Return the (x, y) coordinate for the center point of the cell that contains the specified text.  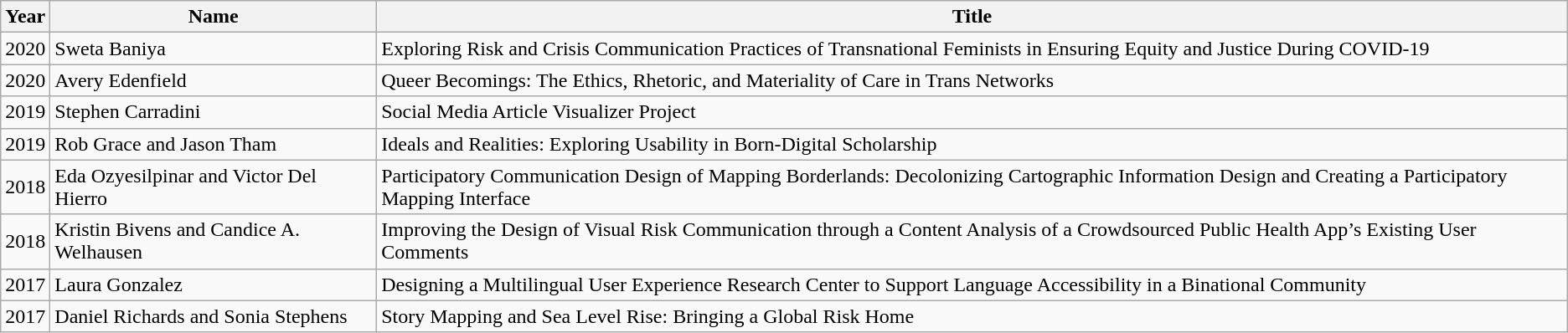
Exploring Risk and Crisis Communication Practices of Transnational Feminists in Ensuring Equity and Justice During COVID-19 (972, 49)
Kristin Bivens and Candice A. Welhausen (214, 241)
Name (214, 17)
Stephen Carradini (214, 112)
Ideals and Realities: Exploring Usability in Born-Digital Scholarship (972, 144)
Sweta Baniya (214, 49)
Title (972, 17)
Queer Becomings: The Ethics, Rhetoric, and Materiality of Care in Trans Networks (972, 80)
Designing a Multilingual User Experience Research Center to Support Language Accessibility in a Binational Community (972, 284)
Eda Ozyesilpinar and Victor Del Hierro (214, 187)
Daniel Richards and Sonia Stephens (214, 316)
Story Mapping and Sea Level Rise: Bringing a Global Risk Home (972, 316)
Rob Grace and Jason Tham (214, 144)
Laura Gonzalez (214, 284)
Year (25, 17)
Avery Edenfield (214, 80)
Social Media Article Visualizer Project (972, 112)
Improving the Design of Visual Risk Communication through a Content Analysis of a Crowdsourced Public Health App’s Existing User Comments (972, 241)
